Search for the cell housing the specified text and yield its (x, y) center coordinate. 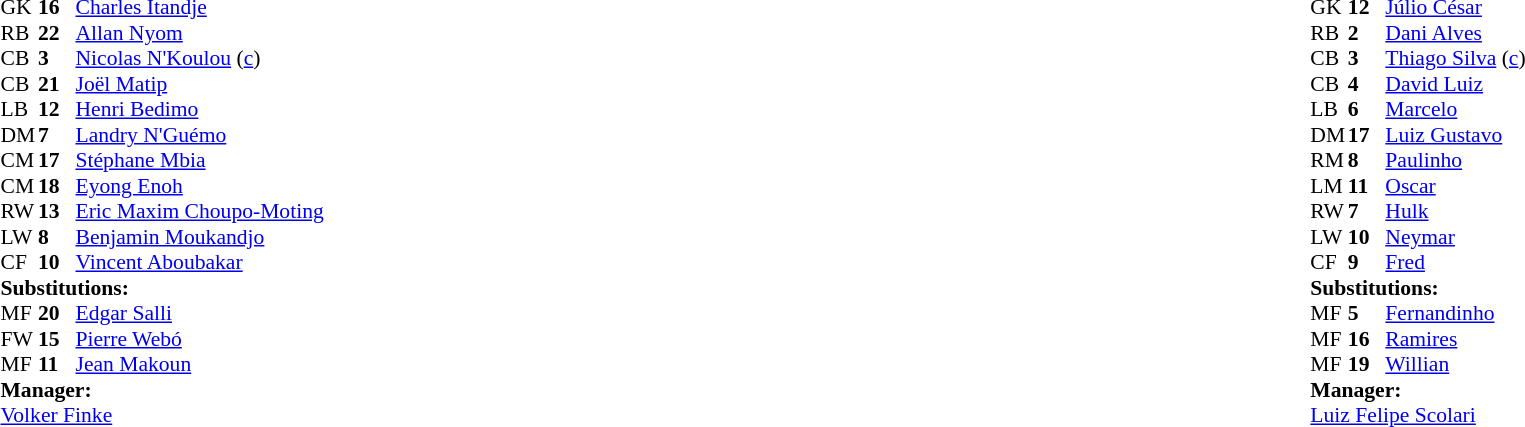
Stéphane Mbia (200, 161)
Marcelo (1455, 109)
Landry N'Guémo (200, 135)
LM (1329, 186)
Benjamin Moukandjo (200, 237)
David Luiz (1455, 84)
Hulk (1455, 211)
9 (1367, 263)
Ramires (1455, 339)
22 (57, 33)
Luiz Gustavo (1455, 135)
Fernandinho (1455, 313)
4 (1367, 84)
Neymar (1455, 237)
Henri Bedimo (200, 109)
Jean Makoun (200, 365)
13 (57, 211)
Oscar (1455, 186)
FW (19, 339)
2 (1367, 33)
Allan Nyom (200, 33)
Edgar Salli (200, 313)
Joël Matip (200, 84)
Dani Alves (1455, 33)
Thiago Silva (c) (1455, 59)
21 (57, 84)
Eric Maxim Choupo-Moting (200, 211)
Paulinho (1455, 161)
Pierre Webó (200, 339)
Fred (1455, 263)
15 (57, 339)
19 (1367, 365)
Nicolas N'Koulou (c) (200, 59)
RM (1329, 161)
16 (1367, 339)
Eyong Enoh (200, 186)
Willian (1455, 365)
6 (1367, 109)
12 (57, 109)
20 (57, 313)
18 (57, 186)
Vincent Aboubakar (200, 263)
5 (1367, 313)
